Locate the cell with the specified text and output its (x, y) center coordinate. 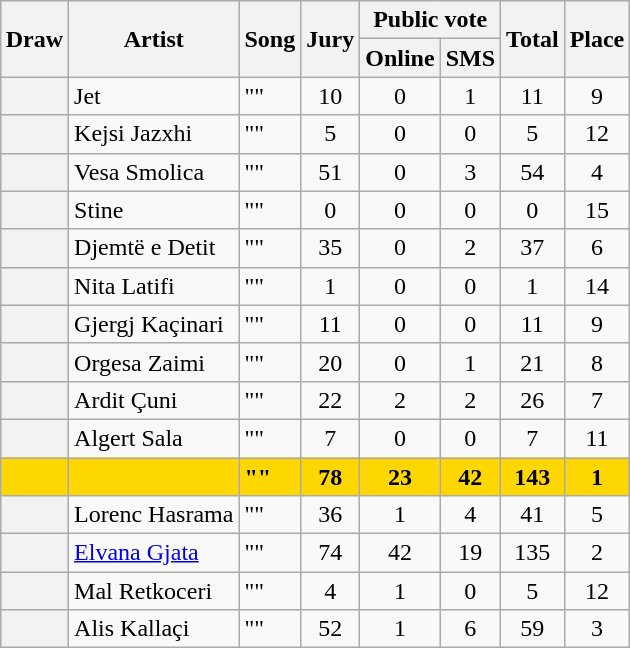
Orgesa Zaimi (154, 362)
15 (597, 210)
Djemtë e Detit (154, 248)
Total (533, 39)
8 (597, 362)
14 (597, 286)
Place (597, 39)
Jet (154, 96)
20 (330, 362)
26 (533, 400)
Ardit Çuni (154, 400)
Mal Retkoceri (154, 591)
74 (330, 553)
23 (400, 477)
78 (330, 477)
Elvana Gjata (154, 553)
54 (533, 172)
SMS (470, 58)
135 (533, 553)
10 (330, 96)
21 (533, 362)
Nita Latifi (154, 286)
Alis Kallaçi (154, 629)
19 (470, 553)
Online (400, 58)
143 (533, 477)
Artist (154, 39)
Draw (34, 39)
Stine (154, 210)
51 (330, 172)
Lorenc Hasrama (154, 515)
36 (330, 515)
Song (270, 39)
Gjergj Kaçinari (154, 324)
Public vote (430, 20)
Kejsi Jazxhi (154, 134)
59 (533, 629)
Jury (330, 39)
Vesa Smolica (154, 172)
41 (533, 515)
35 (330, 248)
52 (330, 629)
Algert Sala (154, 438)
22 (330, 400)
37 (533, 248)
